Extract the (X, Y) coordinate from the center of the cell holding the provided text.  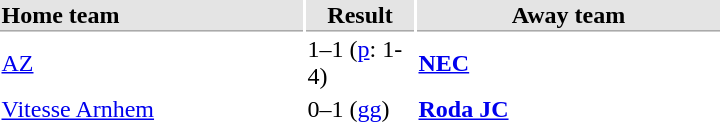
AZ (152, 62)
Result (360, 16)
1–1 (p: 1-4) (360, 62)
NEC (568, 62)
Home team (152, 16)
Away team (568, 16)
